Return (x, y) of the center of cell containing provided text 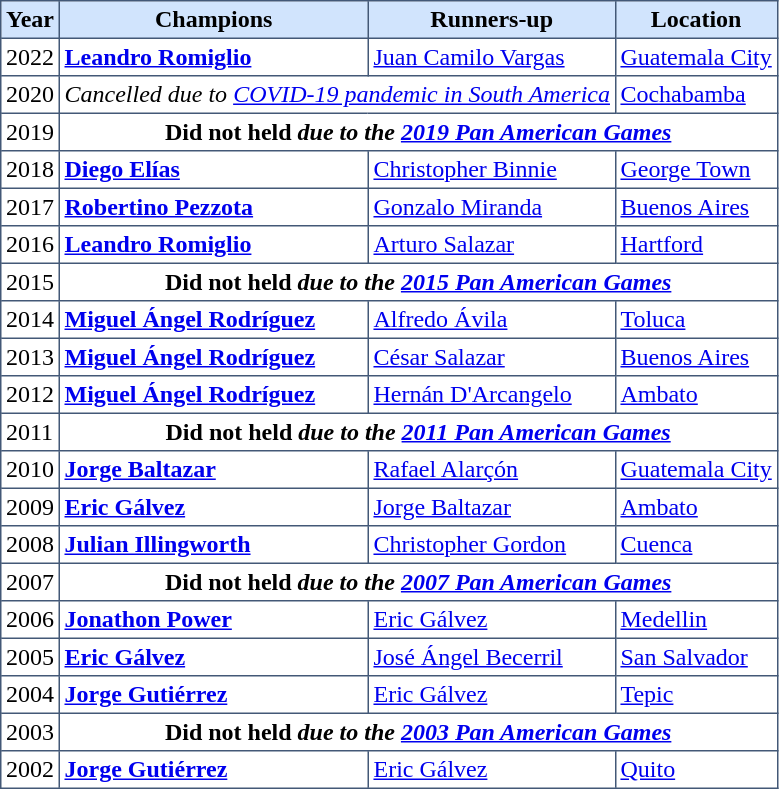
2005 (30, 657)
San Salvador (696, 657)
2006 (30, 620)
Medellin (696, 620)
Location (696, 20)
2007 (30, 582)
Christopher Gordon (492, 545)
Alfredo Ávila (492, 320)
Quito (696, 770)
2013 (30, 357)
2022 (30, 57)
2008 (30, 545)
Cancelled due to COVID-19 pandemic in South America (337, 95)
Year (30, 20)
Did not held due to the 2011 Pan American Games (418, 432)
Hartford (696, 245)
Did not held due to the 2007 Pan American Games (418, 582)
2018 (30, 170)
Jonathon Power (214, 620)
Juan Camilo Vargas (492, 57)
Did not held due to the 2003 Pan American Games (418, 732)
2017 (30, 207)
2020 (30, 95)
2009 (30, 507)
Julian Illingworth (214, 545)
Gonzalo Miranda (492, 207)
2003 (30, 732)
George Town (696, 170)
2014 (30, 320)
César Salazar (492, 357)
Robertino Pezzota (214, 207)
2015 (30, 282)
2002 (30, 770)
Cuenca (696, 545)
Hernán D'Arcangelo (492, 395)
2012 (30, 395)
2011 (30, 432)
Diego Elías (214, 170)
Champions (214, 20)
2019 (30, 132)
Christopher Binnie (492, 170)
Tepic (696, 695)
José Ángel Becerril (492, 657)
Rafael Alarçón (492, 470)
Did not held due to the 2015 Pan American Games (418, 282)
2016 (30, 245)
Did not held due to the 2019 Pan American Games (418, 132)
Runners-up (492, 20)
Toluca (696, 320)
Arturo Salazar (492, 245)
Cochabamba (696, 95)
2010 (30, 470)
2004 (30, 695)
